Output the (X, Y) coordinate of the center of the cell containing the given text.  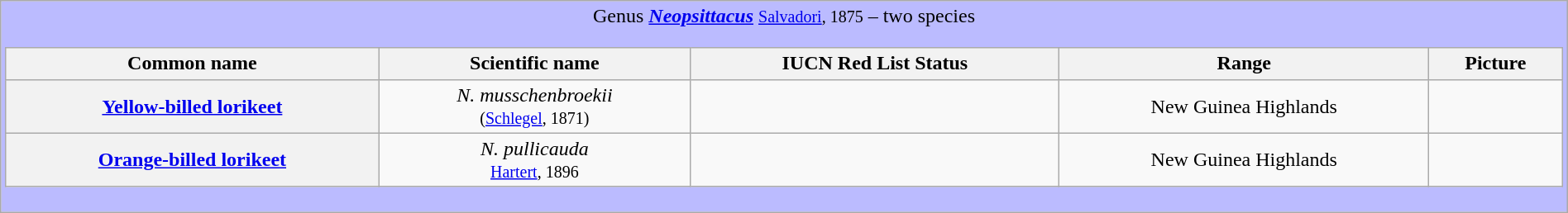
Range (1244, 64)
Orange-billed lorikeet (192, 160)
Yellow-billed lorikeet (192, 106)
Picture (1495, 64)
N. pullicauda Hartert, 1896 (534, 160)
IUCN Red List Status (875, 64)
N. musschenbroekii (Schlegel, 1871) (534, 106)
Scientific name (534, 64)
Common name (192, 64)
